Scan for the cell matching the given text and deliver its [X, Y] coordinate at center. 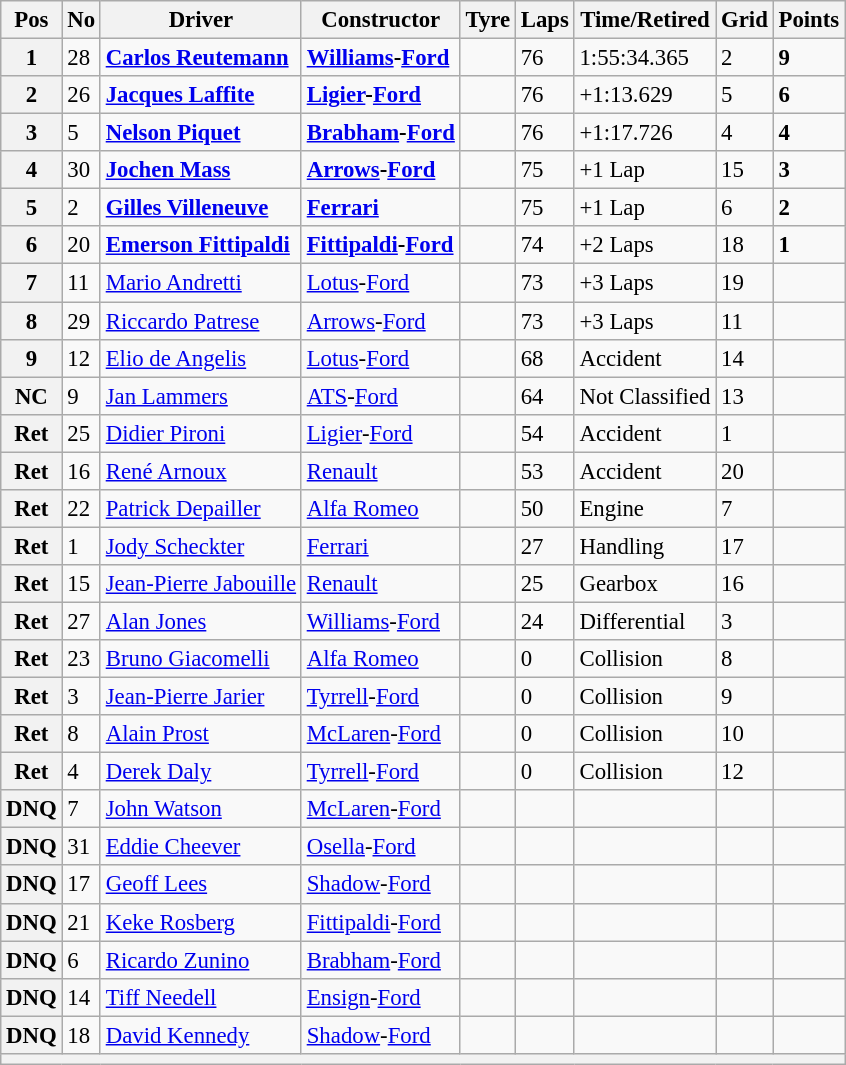
+1:17.726 [645, 133]
24 [544, 621]
Osella-Ford [380, 847]
28 [81, 58]
+1:13.629 [645, 95]
Bruno Giacomelli [200, 659]
31 [81, 847]
Not Classified [645, 396]
Jacques Laffite [200, 95]
+2 Laps [645, 245]
Keke Rosberg [200, 922]
Differential [645, 621]
Emerson Fittipaldi [200, 245]
Tiff Needell [200, 997]
Driver [200, 20]
Gilles Villeneuve [200, 208]
Laps [544, 20]
Nelson Piquet [200, 133]
13 [744, 396]
10 [744, 734]
68 [544, 358]
ATS-Ford [380, 396]
Constructor [380, 20]
Engine [645, 509]
Alan Jones [200, 621]
Alain Prost [200, 734]
Derek Daly [200, 772]
Points [808, 20]
50 [544, 509]
74 [544, 245]
Geoff Lees [200, 885]
29 [81, 321]
23 [81, 659]
Riccardo Patrese [200, 321]
26 [81, 95]
Jean-Pierre Jarier [200, 697]
Pos [32, 20]
Eddie Cheever [200, 847]
Gearbox [645, 584]
Jan Lammers [200, 396]
David Kennedy [200, 1035]
Didier Pironi [200, 433]
1:55:34.365 [645, 58]
John Watson [200, 809]
Carlos Reutemann [200, 58]
Jean-Pierre Jabouille [200, 584]
Ricardo Zunino [200, 960]
Time/Retired [645, 20]
64 [544, 396]
René Arnoux [200, 471]
No [81, 20]
Ensign-Ford [380, 997]
Jochen Mass [200, 170]
NC [32, 396]
19 [744, 283]
30 [81, 170]
Handling [645, 546]
Elio de Angelis [200, 358]
Tyre [488, 20]
21 [81, 922]
Jody Scheckter [200, 546]
Grid [744, 20]
Patrick Depailler [200, 509]
Mario Andretti [200, 283]
54 [544, 433]
53 [544, 471]
22 [81, 509]
